Search for the cell housing the specified text and yield its [x, y] center coordinate. 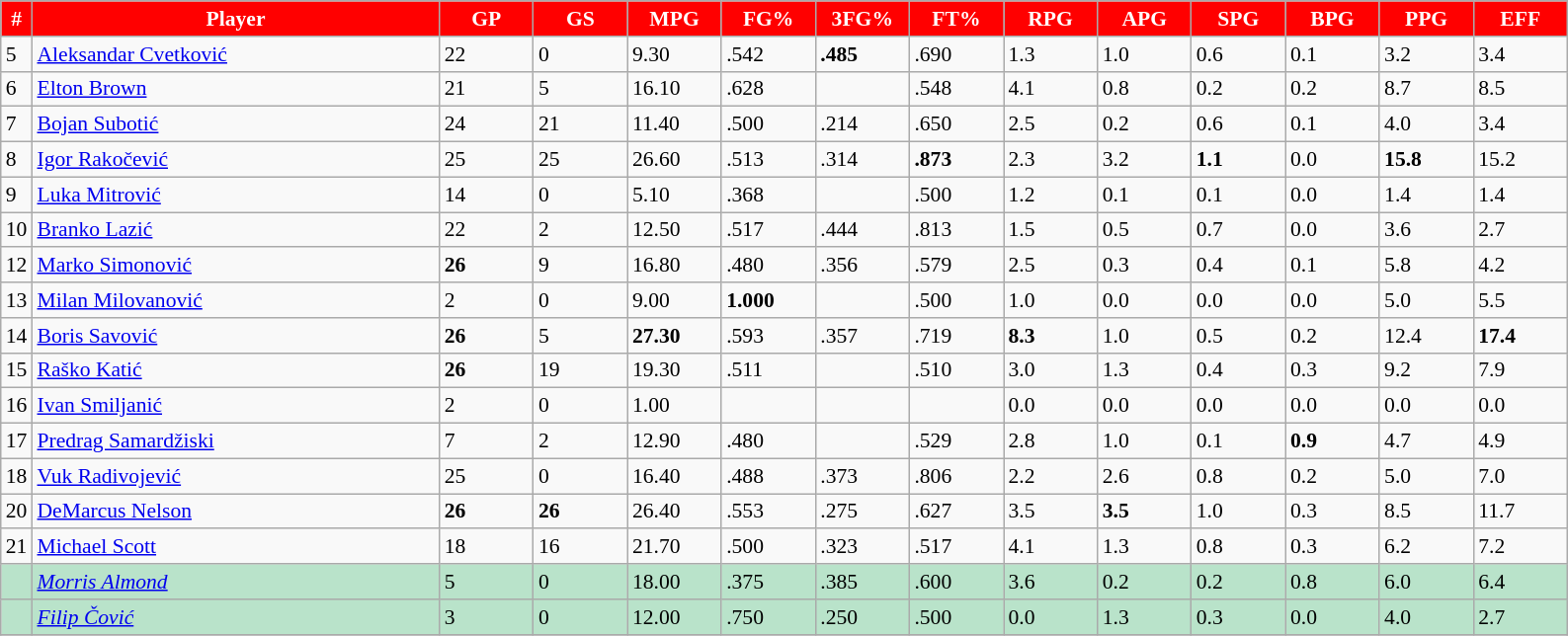
.444 [862, 230]
Raško Katić [235, 370]
12.4 [1427, 336]
.719 [956, 336]
10 [17, 230]
DeMarcus Nelson [235, 512]
5.5 [1520, 300]
RPG [1051, 19]
4.7 [1427, 441]
19.30 [674, 370]
Elton Brown [235, 89]
.690 [956, 54]
7.2 [1520, 547]
3FG% [862, 19]
.579 [956, 266]
.873 [956, 160]
.627 [956, 512]
.385 [862, 582]
0.7 [1239, 230]
.650 [956, 124]
26.60 [674, 160]
16.10 [674, 89]
7.9 [1520, 370]
.488 [769, 476]
17.4 [1520, 336]
Igor Rakočević [235, 160]
.813 [956, 230]
8.3 [1051, 336]
8 [17, 160]
Morris Almond [235, 582]
4.9 [1520, 441]
13 [17, 300]
16.40 [674, 476]
Aleksandar Cvetković [235, 54]
1.5 [1051, 230]
16.80 [674, 266]
.314 [862, 160]
.250 [862, 617]
6.2 [1427, 547]
11.7 [1520, 512]
.214 [862, 124]
2.2 [1051, 476]
PPG [1427, 19]
.373 [862, 476]
FT% [956, 19]
SPG [1239, 19]
.628 [769, 89]
8.7 [1427, 89]
.529 [956, 441]
.600 [956, 582]
.356 [862, 266]
1.000 [769, 300]
GS [581, 19]
EFF [1520, 19]
APG [1144, 19]
GP [486, 19]
2.8 [1051, 441]
.548 [956, 89]
Ivan Smiljanić [235, 406]
7.0 [1520, 476]
.513 [769, 160]
.357 [862, 336]
# [17, 19]
FG% [769, 19]
9.2 [1427, 370]
17 [17, 441]
15.2 [1520, 160]
9.00 [674, 300]
Bojan Subotić [235, 124]
9.30 [674, 54]
.593 [769, 336]
12.00 [674, 617]
12 [17, 266]
3 [486, 617]
.323 [862, 547]
.485 [862, 54]
6.4 [1520, 582]
Vuk Radivojević [235, 476]
3.0 [1051, 370]
12.90 [674, 441]
Marko Simonović [235, 266]
4.2 [1520, 266]
11.40 [674, 124]
1.00 [674, 406]
5.8 [1427, 266]
15.8 [1427, 160]
24 [486, 124]
MPG [674, 19]
.553 [769, 512]
Milan Milovanović [235, 300]
1.2 [1051, 195]
Filip Čović [235, 617]
Michael Scott [235, 547]
0.9 [1332, 441]
15 [17, 370]
.510 [956, 370]
19 [581, 370]
6 [17, 89]
12.50 [674, 230]
Luka Mitrović [235, 195]
2.3 [1051, 160]
BPG [1332, 19]
Branko Lazić [235, 230]
21.70 [674, 547]
1.1 [1239, 160]
.750 [769, 617]
5.10 [674, 195]
6.0 [1427, 582]
26.40 [674, 512]
Player [235, 19]
.806 [956, 476]
18.00 [674, 582]
.368 [769, 195]
.542 [769, 54]
27.30 [674, 336]
.375 [769, 582]
Predrag Samardžiski [235, 441]
20 [17, 512]
.511 [769, 370]
.275 [862, 512]
2.6 [1144, 476]
Boris Savović [235, 336]
